Detect which cell encompasses the target text, then output its [X, Y] center coordinate. 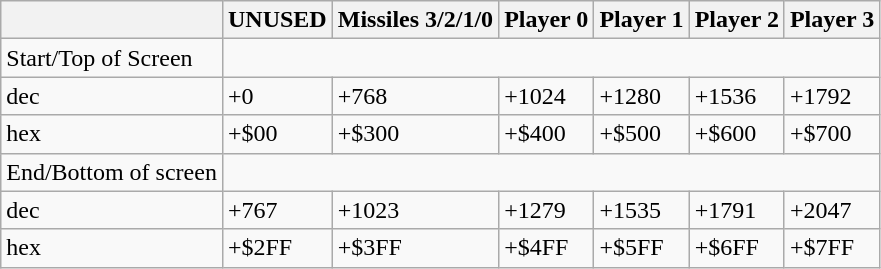
UNUSED [277, 20]
+$300 [415, 134]
End/Bottom of screen [112, 172]
+1792 [832, 96]
+$2FF [277, 248]
+$6FF [736, 248]
+2047 [832, 210]
+768 [415, 96]
+1024 [546, 96]
+$600 [736, 134]
Player 3 [832, 20]
Player 0 [546, 20]
+1279 [546, 210]
+1791 [736, 210]
+1280 [642, 96]
Player 2 [736, 20]
+$700 [832, 134]
+$5FF [642, 248]
Missiles 3/2/1/0 [415, 20]
+$4FF [546, 248]
+0 [277, 96]
+1023 [415, 210]
+1535 [642, 210]
Player 1 [642, 20]
+$3FF [415, 248]
+$400 [546, 134]
+$500 [642, 134]
+$7FF [832, 248]
+767 [277, 210]
Start/Top of Screen [112, 58]
+1536 [736, 96]
+$00 [277, 134]
